Locate the cell with the specified text and output its [x, y] center coordinate. 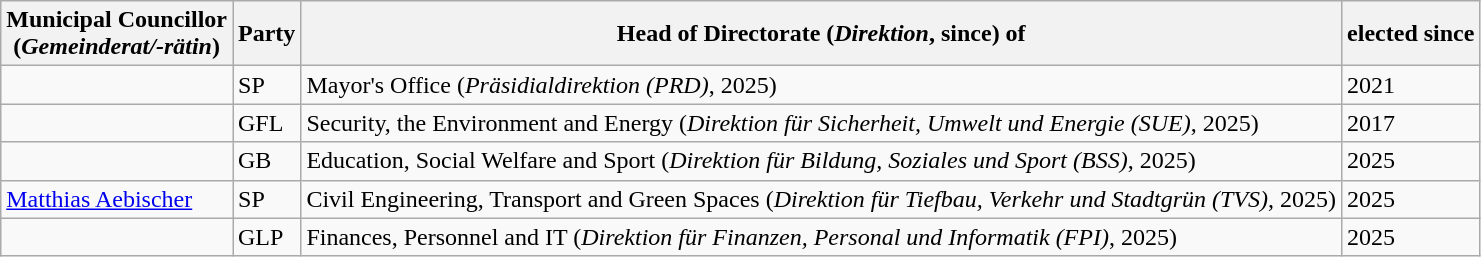
Security, the Environment and Energy (Direktion für Sicherheit, Umwelt und Energie (SUE), 2025) [822, 123]
2017 [1411, 123]
Finances, Personnel and IT (Direktion für Finanzen, Personal und Informatik (FPI), 2025) [822, 237]
Mayor's Office (Präsidialdirektion (PRD), 2025) [822, 85]
Head of Directorate (Direktion, since) of [822, 34]
2021 [1411, 85]
elected since [1411, 34]
Matthias Aebischer [117, 199]
Municipal Councillor(Gemeinderat/-rätin) [117, 34]
GLP [266, 237]
GFL [266, 123]
Party [266, 34]
GB [266, 161]
Civil Engineering, Transport and Green Spaces (Direktion für Tiefbau, Verkehr und Stadtgrün (TVS), 2025) [822, 199]
Education, Social Welfare and Sport (Direktion für Bildung, Soziales und Sport (BSS), 2025) [822, 161]
